Provide the (x, y) coordinate of the cell's center where the given text is located.  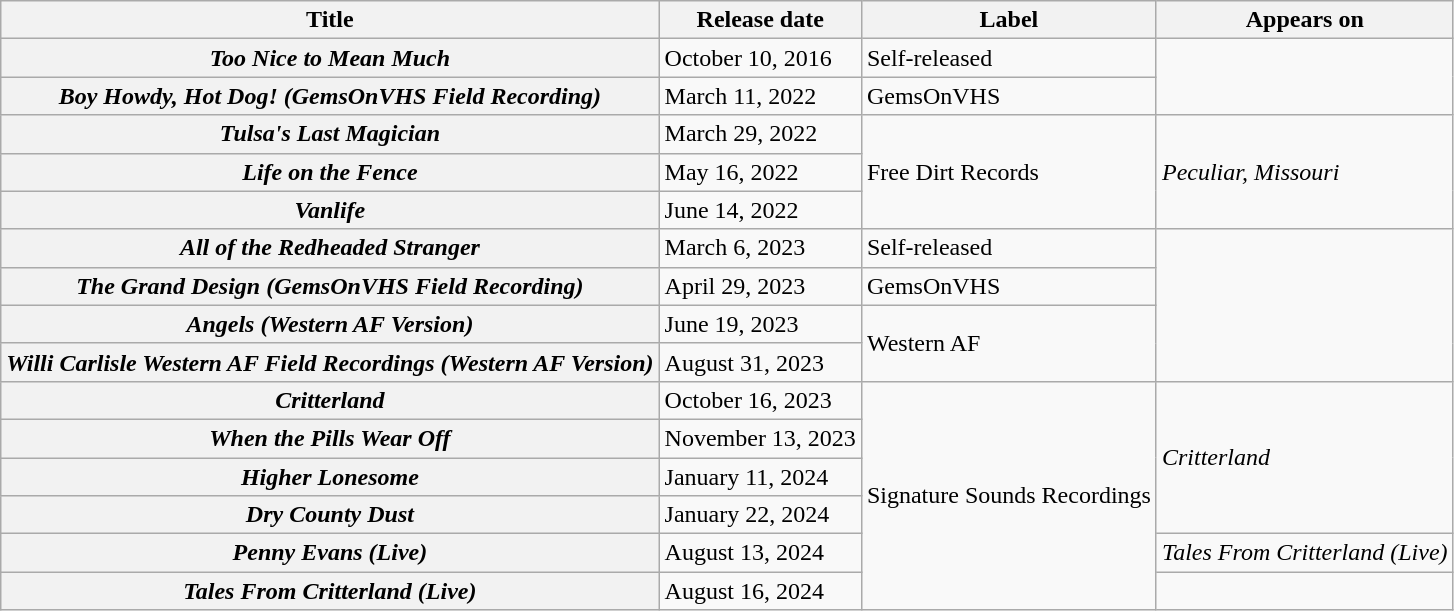
Free Dirt Records (1008, 172)
Western AF (1008, 343)
January 11, 2024 (760, 477)
October 10, 2016 (760, 58)
June 19, 2023 (760, 324)
Penny Evans (Live) (330, 553)
Title (330, 20)
Release date (760, 20)
Higher Lonesome (330, 477)
Boy Howdy, Hot Dog! (GemsOnVHS Field Recording) (330, 96)
March 11, 2022 (760, 96)
August 13, 2024 (760, 553)
October 16, 2023 (760, 400)
May 16, 2022 (760, 172)
Tulsa's Last Magician (330, 134)
Peculiar, Missouri (1304, 172)
Too Nice to Mean Much (330, 58)
All of the Redheaded Stranger (330, 248)
The Grand Design (GemsOnVHS Field Recording) (330, 286)
Vanlife (330, 210)
January 22, 2024 (760, 515)
Appears on (1304, 20)
Dry County Dust (330, 515)
Life on the Fence (330, 172)
August 31, 2023 (760, 362)
When the Pills Wear Off (330, 438)
November 13, 2023 (760, 438)
Label (1008, 20)
August 16, 2024 (760, 591)
Willi Carlisle Western AF Field Recordings (Western AF Version) (330, 362)
April 29, 2023 (760, 286)
March 6, 2023 (760, 248)
June 14, 2022 (760, 210)
March 29, 2022 (760, 134)
Angels (Western AF Version) (330, 324)
Signature Sounds Recordings (1008, 495)
